Output the [X, Y] coordinate of the center of the cell containing the given text.  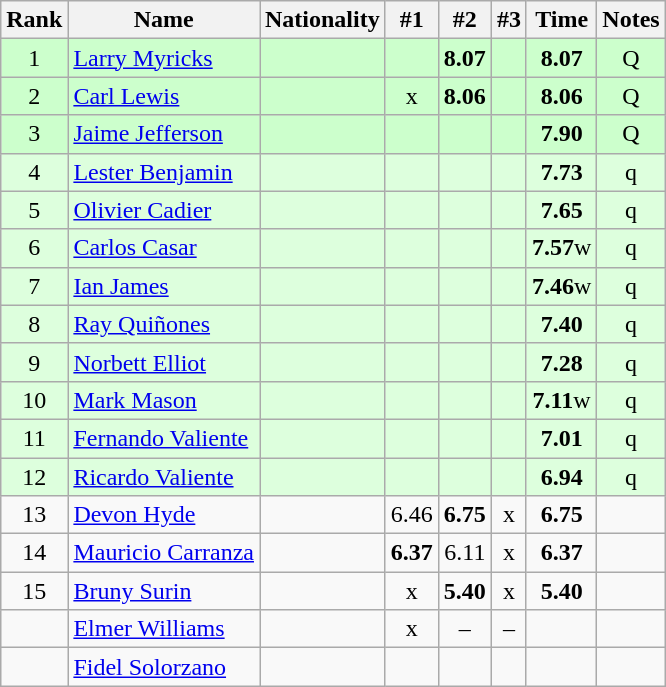
Carlos Casar [164, 248]
7 [34, 286]
Elmer Williams [164, 629]
Ian James [164, 286]
Norbett Elliot [164, 362]
Name [164, 20]
10 [34, 400]
Bruny Surin [164, 591]
Jaime Jefferson [164, 134]
9 [34, 362]
#1 [412, 20]
13 [34, 515]
5 [34, 210]
Carl Lewis [164, 96]
8 [34, 324]
12 [34, 477]
Devon Hyde [164, 515]
4 [34, 172]
7.46w [561, 286]
#3 [508, 20]
Time [561, 20]
Fidel Solorzano [164, 667]
Ricardo Valiente [164, 477]
6.11 [464, 553]
7.90 [561, 134]
11 [34, 438]
3 [34, 134]
7.73 [561, 172]
6 [34, 248]
Nationality [323, 20]
7.11w [561, 400]
#2 [464, 20]
Fernando Valiente [164, 438]
Mark Mason [164, 400]
7.57w [561, 248]
14 [34, 553]
Larry Myricks [164, 58]
Notes [631, 20]
7.65 [561, 210]
7.40 [561, 324]
Rank [34, 20]
1 [34, 58]
6.46 [412, 515]
Mauricio Carranza [164, 553]
Lester Benjamin [164, 172]
7.28 [561, 362]
Olivier Cadier [164, 210]
6.94 [561, 477]
Ray Quiñones [164, 324]
7.01 [561, 438]
15 [34, 591]
2 [34, 96]
